From the cell containing the given text, extract its center point as (X, Y) coordinate. 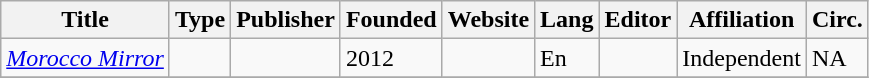
Website (488, 20)
Editor (638, 20)
Morocco Mirror (86, 58)
Title (86, 20)
NA (837, 58)
Lang (567, 20)
En (567, 58)
Circ. (837, 20)
Publisher (286, 20)
Affiliation (742, 20)
Founded (391, 20)
Type (200, 20)
2012 (391, 58)
Independent (742, 58)
